Locate the cell with the specified text and output its [X, Y] center coordinate. 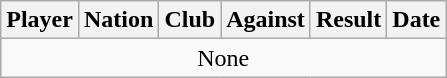
None [224, 58]
Nation [118, 20]
Against [266, 20]
Club [190, 20]
Player [40, 20]
Result [348, 20]
Date [416, 20]
